Provide the (X, Y) coordinate of the cell's center where the given text is located.  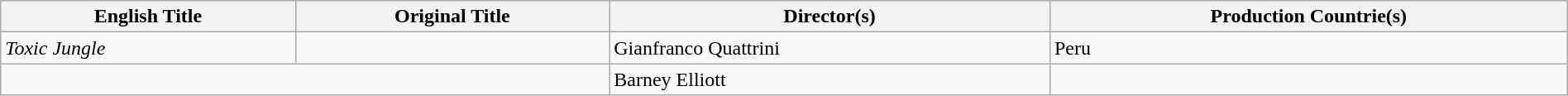
Production Countrie(s) (1308, 17)
Barney Elliott (830, 79)
Peru (1308, 48)
Gianfranco Quattrini (830, 48)
Original Title (452, 17)
English Title (148, 17)
Toxic Jungle (148, 48)
Director(s) (830, 17)
